Find where the given text appears and provide that cell's center as (x, y) coordinate. 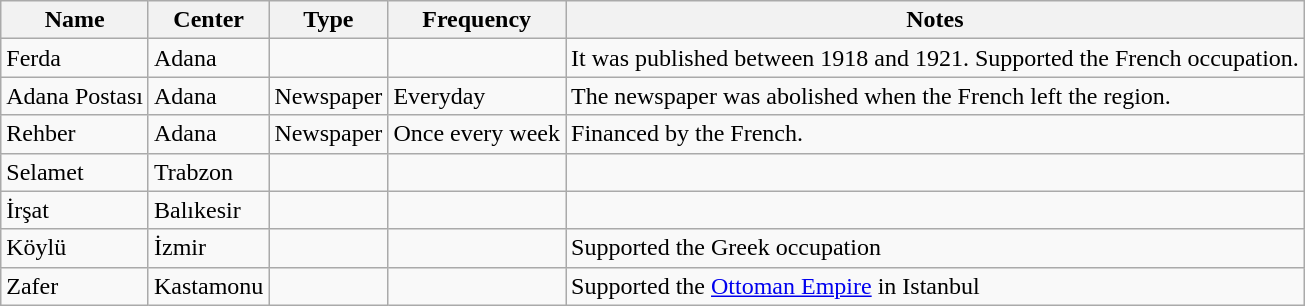
Trabzon (208, 172)
Kastamonu (208, 286)
The newspaper was abolished when the French left the region. (936, 96)
Adana Postası (75, 96)
Financed by the French. (936, 134)
Name (75, 20)
Köylü (75, 248)
İzmir (208, 248)
Frequency (477, 20)
Once every week (477, 134)
Ferda (75, 58)
Notes (936, 20)
Balıkesir (208, 210)
Selamet (75, 172)
It was published between 1918 and 1921. Supported the French occupation. (936, 58)
Everyday (477, 96)
Zafer (75, 286)
Rehber (75, 134)
Supported the Ottoman Empire in Istanbul (936, 286)
Center (208, 20)
İrşat (75, 210)
Type (328, 20)
Supported the Greek occupation (936, 248)
